Identify which cell holds the provided text, then report its [x, y] central coordinate. 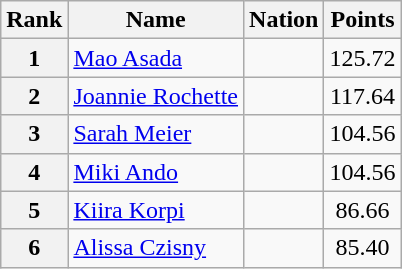
125.72 [362, 58]
117.64 [362, 96]
2 [34, 96]
Nation [284, 20]
85.40 [362, 248]
5 [34, 210]
6 [34, 248]
Name [156, 20]
Joannie Rochette [156, 96]
86.66 [362, 210]
Miki Ando [156, 172]
Mao Asada [156, 58]
Sarah Meier [156, 134]
Alissa Czisny [156, 248]
Points [362, 20]
4 [34, 172]
3 [34, 134]
Rank [34, 20]
Kiira Korpi [156, 210]
1 [34, 58]
